Detect which cell encompasses the target text, then output its [x, y] center coordinate. 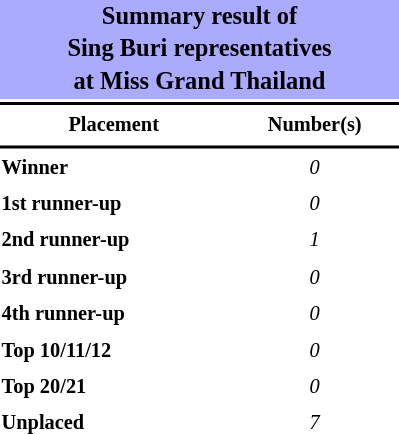
1 [314, 241]
4th runner-up [114, 314]
3rd runner-up [114, 278]
Summary result ofSing Buri representativesat Miss Grand Thailand [200, 50]
Top 10/11/12 [114, 351]
Placement [114, 125]
1st runner-up [114, 204]
Top 20/21 [114, 387]
Winner [114, 168]
2nd runner-up [114, 241]
Number(s) [314, 125]
